Detect which cell encompasses the target text, then output its [X, Y] center coordinate. 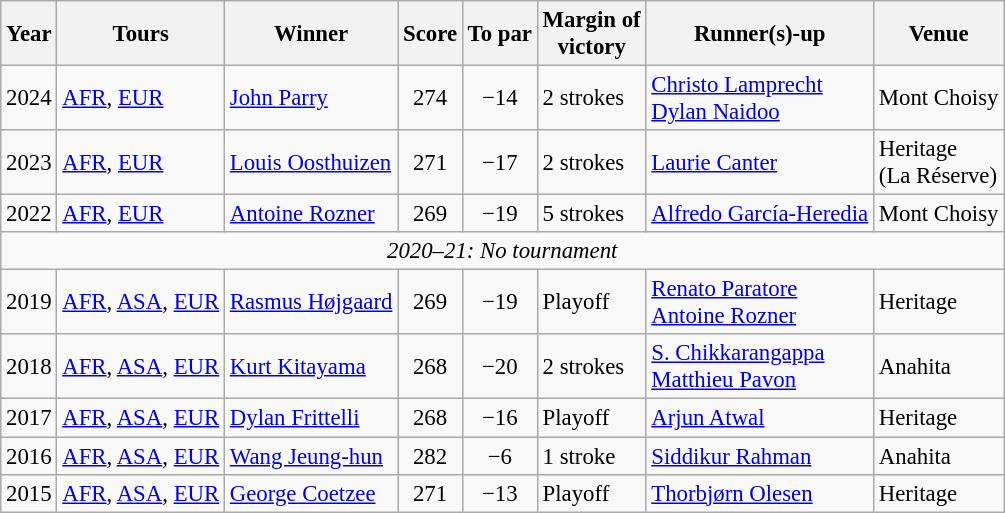
5 strokes [592, 214]
Siddikur Rahman [760, 456]
John Parry [312, 98]
Wang Jeung-hun [312, 456]
2023 [29, 162]
To par [500, 34]
Winner [312, 34]
2019 [29, 302]
−14 [500, 98]
−13 [500, 493]
Christo Lamprecht Dylan Naidoo [760, 98]
Year [29, 34]
2022 [29, 214]
Renato Paratore Antoine Rozner [760, 302]
Louis Oosthuizen [312, 162]
Dylan Frittelli [312, 418]
−6 [500, 456]
Score [430, 34]
George Coetzee [312, 493]
Thorbjørn Olesen [760, 493]
2018 [29, 366]
−16 [500, 418]
2024 [29, 98]
Venue [938, 34]
S. Chikkarangappa Matthieu Pavon [760, 366]
Kurt Kitayama [312, 366]
2017 [29, 418]
Alfredo García-Heredia [760, 214]
2015 [29, 493]
Antoine Rozner [312, 214]
Runner(s)-up [760, 34]
Arjun Atwal [760, 418]
Laurie Canter [760, 162]
−20 [500, 366]
Heritage(La Réserve) [938, 162]
−17 [500, 162]
Rasmus Højgaard [312, 302]
2016 [29, 456]
Margin ofvictory [592, 34]
274 [430, 98]
282 [430, 456]
Tours [141, 34]
1 stroke [592, 456]
2020–21: No tournament [502, 251]
